Find where the given text appears and provide that cell's center as [X, Y] coordinate. 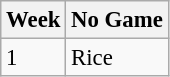
No Game [117, 20]
Week [34, 20]
Rice [117, 58]
1 [34, 58]
